For the text-containing cell, return its midpoint in [x, y] coordinate format. 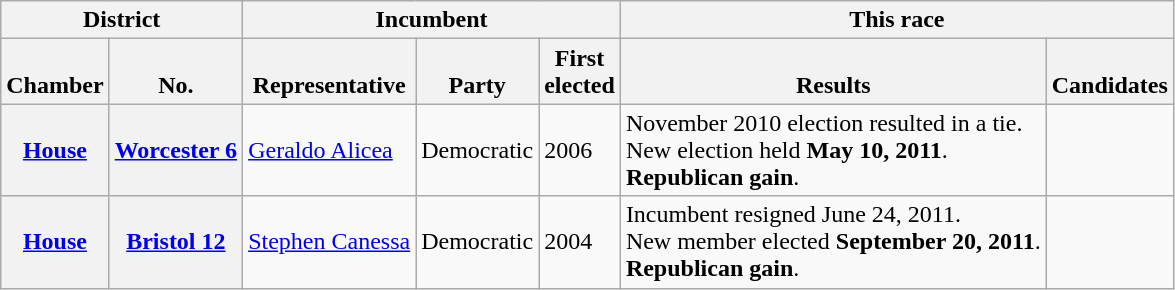
Incumbent [432, 20]
Representative [330, 72]
Firstelected [580, 72]
Party [478, 72]
Incumbent resigned June 24, 2011.New member elected September 20, 2011.Republican gain. [833, 242]
Stephen Canessa [330, 242]
Geraldo Alicea [330, 150]
Bristol 12 [176, 242]
2006 [580, 150]
This race [896, 20]
November 2010 election resulted in a tie.New election held May 10, 2011.Republican gain. [833, 150]
District [122, 20]
No. [176, 72]
Results [833, 72]
2004 [580, 242]
Worcester 6 [176, 150]
Chamber [55, 72]
Candidates [1110, 72]
